For the text-containing cell, return its midpoint in (X, Y) coordinate format. 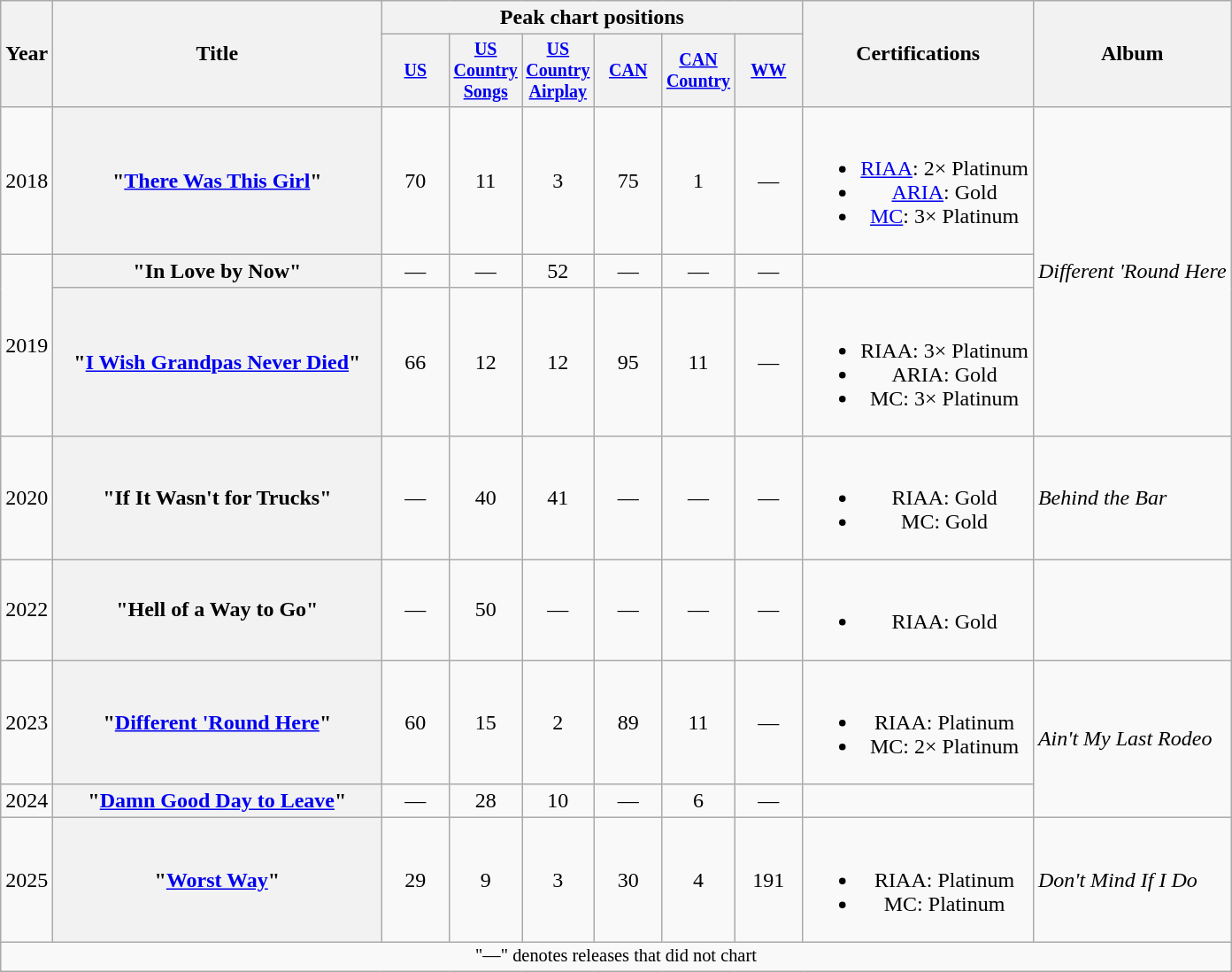
40 (486, 498)
15 (486, 722)
Title (218, 54)
"Damn Good Day to Leave" (218, 801)
Don't Mind If I Do (1132, 880)
RIAA: GoldMC: Gold (919, 498)
70 (416, 181)
US (416, 71)
2023 (27, 722)
US Country Songs (486, 71)
Certifications (919, 54)
CAN Country (698, 71)
"There Was This Girl" (218, 181)
WW (768, 71)
Year (27, 54)
Different 'Round Here (1132, 271)
Peak chart positions (592, 18)
"—" denotes releases that did not chart (616, 957)
2024 (27, 801)
US Country Airplay (558, 71)
29 (416, 880)
60 (416, 722)
"In Love by Now" (218, 271)
50 (486, 611)
RIAA: PlatinumMC: Platinum (919, 880)
RIAA: 2× PlatinumARIA: GoldMC: 3× Platinum (919, 181)
2 (558, 722)
52 (558, 271)
10 (558, 801)
RIAA: PlatinumMC: 2× Platinum (919, 722)
75 (628, 181)
89 (628, 722)
2025 (27, 880)
"I Wish Grandpas Never Died" (218, 361)
9 (486, 880)
2018 (27, 181)
41 (558, 498)
"Worst Way" (218, 880)
"Different 'Round Here" (218, 722)
CAN (628, 71)
RIAA: 3× PlatinumARIA: GoldMC: 3× Platinum (919, 361)
30 (628, 880)
Ain't My Last Rodeo (1132, 739)
2020 (27, 498)
Album (1132, 54)
95 (628, 361)
RIAA: Gold (919, 611)
1 (698, 181)
28 (486, 801)
6 (698, 801)
"If It Wasn't for Trucks" (218, 498)
66 (416, 361)
2022 (27, 611)
Behind the Bar (1132, 498)
191 (768, 880)
2019 (27, 345)
"Hell of a Way to Go" (218, 611)
4 (698, 880)
